Determine the (x, y) coordinate at the center of the cell enclosing the given text.  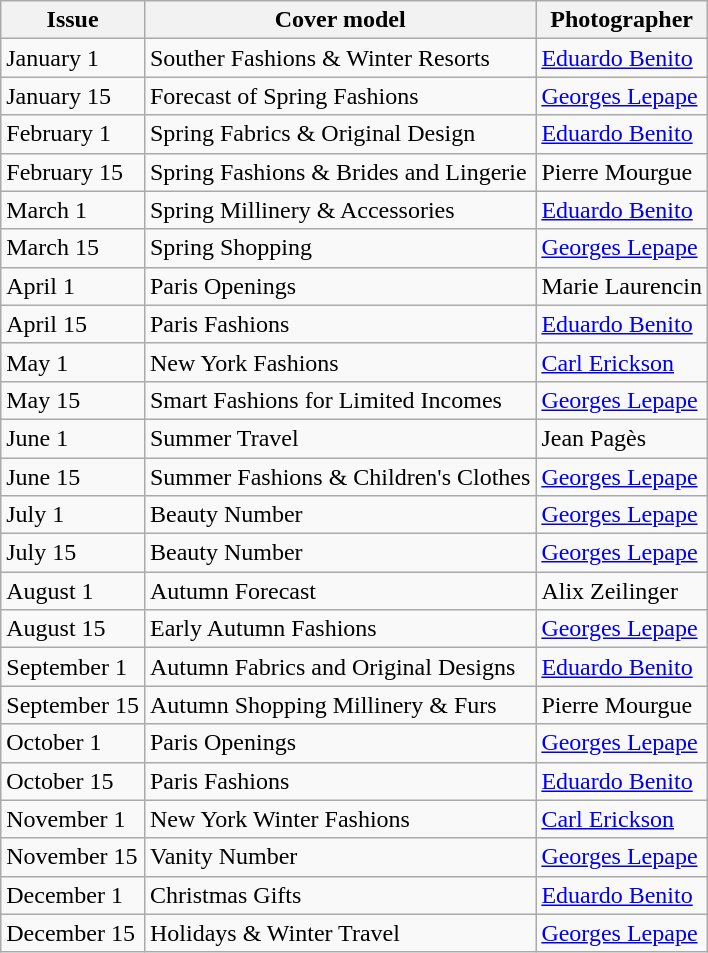
Smart Fashions for Limited Incomes (340, 400)
Forecast of Spring Fashions (340, 96)
Holidays & Winter Travel (340, 933)
June 1 (73, 438)
August 15 (73, 629)
Autumn Fabrics and Original Designs (340, 667)
Spring Fabrics & Original Design (340, 134)
July 15 (73, 553)
January 1 (73, 58)
January 15 (73, 96)
Vanity Number (340, 857)
Autumn Forecast (340, 591)
Autumn Shopping Millinery & Furs (340, 705)
March 15 (73, 248)
March 1 (73, 210)
July 1 (73, 515)
Spring Fashions & Brides and Lingerie (340, 172)
December 1 (73, 895)
June 15 (73, 477)
December 15 (73, 933)
November 1 (73, 819)
Cover model (340, 20)
Christmas Gifts (340, 895)
Photographer (622, 20)
October 1 (73, 743)
September 1 (73, 667)
Summer Travel (340, 438)
Summer Fashions & Children's Clothes (340, 477)
November 15 (73, 857)
Jean Pagès (622, 438)
April 1 (73, 286)
May 15 (73, 400)
Spring Shopping (340, 248)
Spring Millinery & Accessories (340, 210)
May 1 (73, 362)
February 1 (73, 134)
September 15 (73, 705)
New York Winter Fashions (340, 819)
Souther Fashions & Winter Resorts (340, 58)
Alix Zeilinger (622, 591)
October 15 (73, 781)
Marie Laurencin (622, 286)
Issue (73, 20)
New York Fashions (340, 362)
August 1 (73, 591)
April 15 (73, 324)
Early Autumn Fashions (340, 629)
February 15 (73, 172)
